Find where the given text appears and provide that cell's center as [X, Y] coordinate. 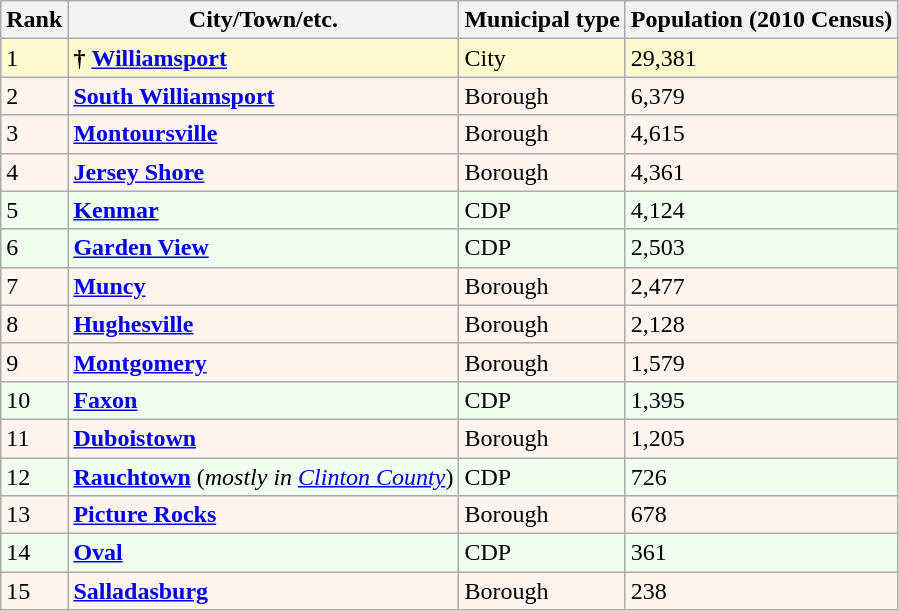
Hughesville [264, 324]
7 [34, 286]
2,477 [761, 286]
4 [34, 172]
Population (2010 Census) [761, 20]
678 [761, 515]
15 [34, 591]
Oval [264, 553]
2 [34, 96]
Municipal type [542, 20]
1,205 [761, 438]
2,128 [761, 324]
8 [34, 324]
29,381 [761, 58]
726 [761, 477]
Picture Rocks [264, 515]
1,395 [761, 400]
Garden View [264, 248]
4,124 [761, 210]
† Williamsport [264, 58]
3 [34, 134]
361 [761, 553]
238 [761, 591]
6 [34, 248]
1,579 [761, 362]
14 [34, 553]
City/Town/etc. [264, 20]
Rauchtown (mostly in Clinton County) [264, 477]
4,361 [761, 172]
11 [34, 438]
Jersey Shore [264, 172]
Rank [34, 20]
12 [34, 477]
9 [34, 362]
City [542, 58]
Montgomery [264, 362]
6,379 [761, 96]
1 [34, 58]
Kenmar [264, 210]
10 [34, 400]
Montoursville [264, 134]
13 [34, 515]
4,615 [761, 134]
Duboistown [264, 438]
2,503 [761, 248]
Muncy [264, 286]
5 [34, 210]
Faxon [264, 400]
South Williamsport [264, 96]
Salladasburg [264, 591]
